Return the [X, Y] coordinate for the center point of the cell that contains the specified text.  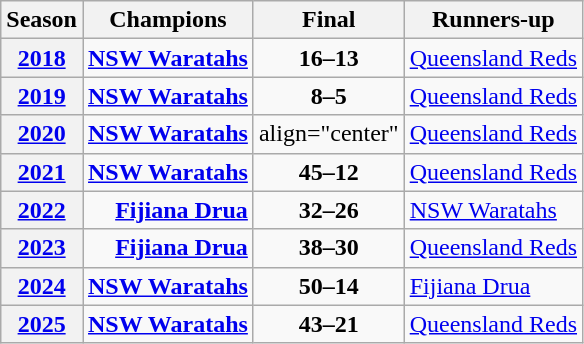
2024 [42, 286]
50–14 [328, 286]
8–5 [328, 96]
Champions [168, 20]
align="center" [328, 134]
38–30 [328, 248]
2019 [42, 96]
2020 [42, 134]
Season [42, 20]
2023 [42, 248]
Runners-up [493, 20]
43–21 [328, 324]
Final [328, 20]
2022 [42, 210]
2018 [42, 58]
2025 [42, 324]
45–12 [328, 172]
32–26 [328, 210]
16–13 [328, 58]
2021 [42, 172]
